Return (X, Y) of the center of cell containing provided text 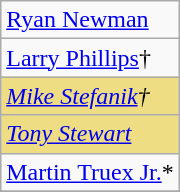
Martin Truex Jr.* (90, 172)
Mike Stefanik† (90, 96)
Ryan Newman (90, 20)
Tony Stewart (90, 134)
Larry Phillips† (90, 58)
